Search for the cell housing the specified text and yield its [X, Y] center coordinate. 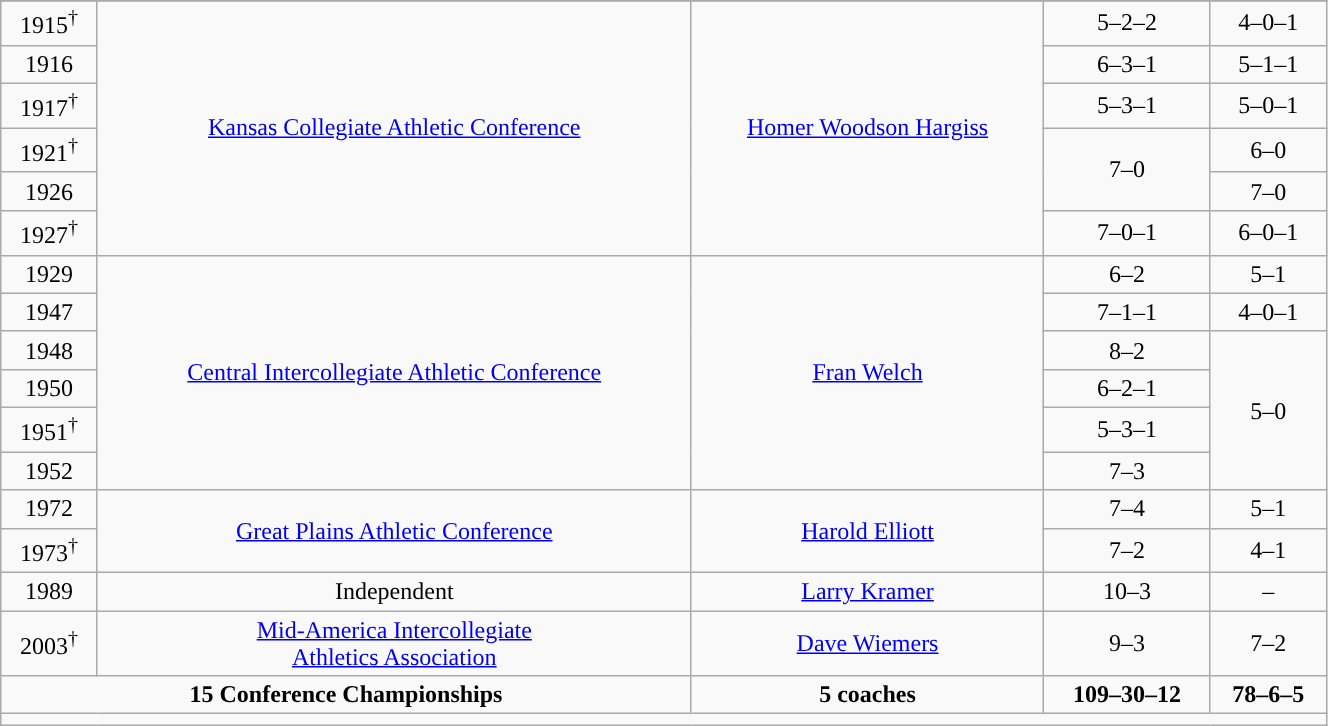
9–3 [1127, 644]
Kansas Collegiate Athletic Conference [394, 128]
7–0–1 [1127, 234]
1972 [50, 509]
Larry Kramer [868, 592]
1929 [50, 274]
7–3 [1127, 471]
Harold Elliott [868, 532]
Great Plains Athletic Conference [394, 532]
7–1–1 [1127, 312]
1973† [50, 550]
109–30–12 [1127, 695]
1952 [50, 471]
2003† [50, 644]
15 Conference Championships [346, 695]
7–4 [1127, 509]
1989 [50, 592]
5–0 [1268, 410]
6–2 [1127, 274]
1948 [50, 350]
1947 [50, 312]
5–0–1 [1268, 106]
Central Intercollegiate Athletic Conference [394, 372]
Independent [394, 592]
10–3 [1127, 592]
1927† [50, 234]
1917† [50, 106]
1951† [50, 430]
1950 [50, 388]
Dave Wiemers [868, 644]
1921† [50, 150]
5–1–1 [1268, 64]
6–3–1 [1127, 64]
Mid-America IntercollegiateAthletics Association [394, 644]
6–0–1 [1268, 234]
5–2–2 [1127, 24]
Homer Woodson Hargiss [868, 128]
8–2 [1127, 350]
1926 [50, 191]
Fran Welch [868, 372]
6–0 [1268, 150]
6–2–1 [1127, 388]
1915† [50, 24]
1916 [50, 64]
5 coaches [868, 695]
4–1 [1268, 550]
78–6–5 [1268, 695]
– [1268, 592]
